Pinpoint the cell where the given text exists, returning its [X, Y] midpoint coordinate. 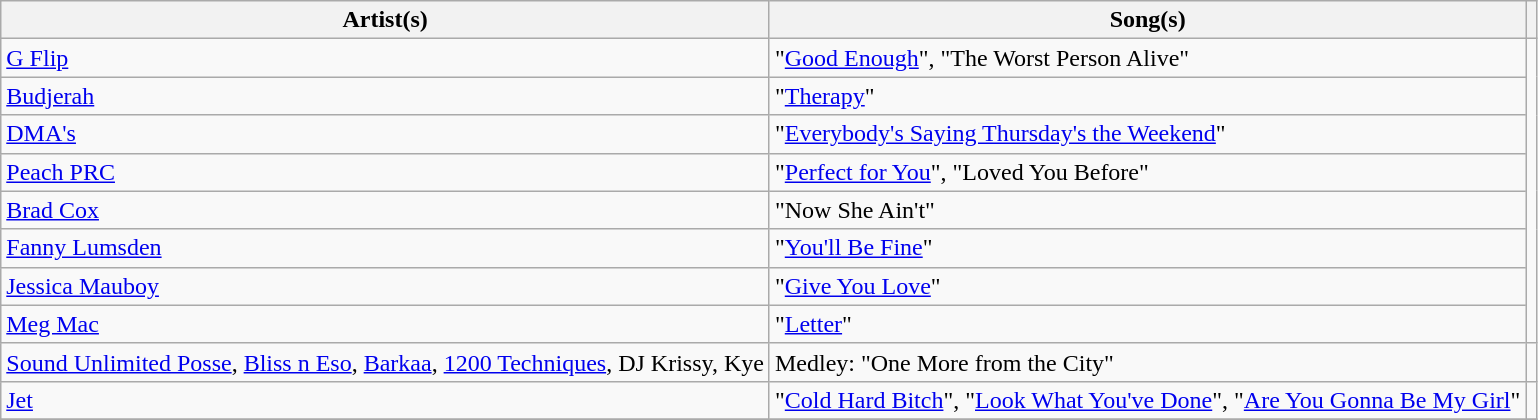
Budjerah [386, 96]
"Now She Ain't" [1147, 210]
DMA's [386, 134]
G Flip [386, 58]
Meg Mac [386, 324]
Song(s) [1147, 20]
Jessica Mauboy [386, 286]
"Therapy" [1147, 96]
Artist(s) [386, 20]
"Give You Love" [1147, 286]
"Everybody's Saying Thursday's the Weekend" [1147, 134]
Sound Unlimited Posse, Bliss n Eso, Barkaa, 1200 Techniques, DJ Krissy, Kye [386, 362]
"Perfect for You", "Loved You Before" [1147, 172]
"Good Enough", "The Worst Person Alive" [1147, 58]
Brad Cox [386, 210]
Jet [386, 400]
"Cold Hard Bitch", "Look What You've Done", "Are You Gonna Be My Girl" [1147, 400]
Peach PRC [386, 172]
"You'll Be Fine" [1147, 248]
"Letter" [1147, 324]
Fanny Lumsden [386, 248]
Medley: "One More from the City" [1147, 362]
